Detect which cell encompasses the target text, then output its [X, Y] center coordinate. 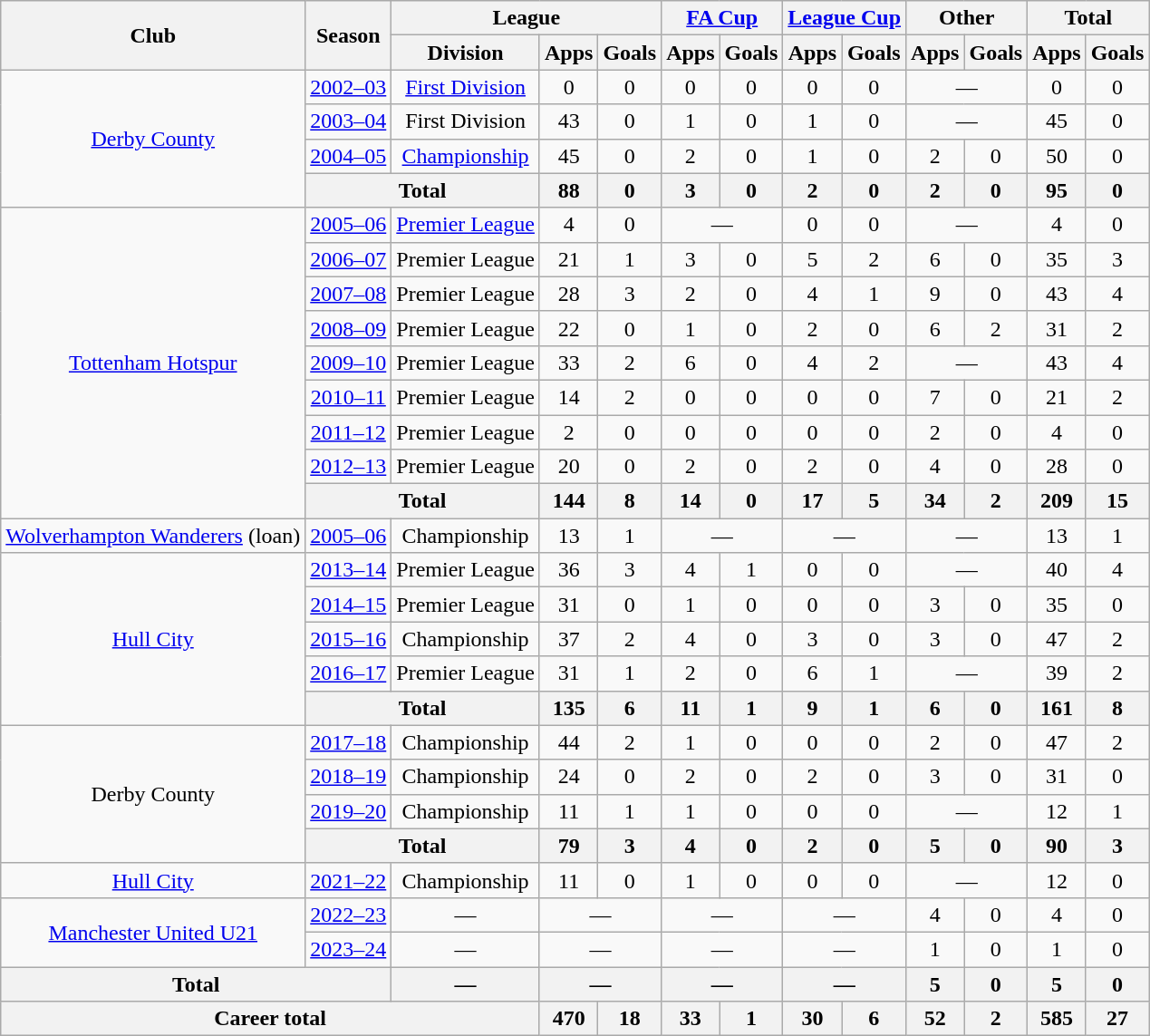
18 [630, 1019]
161 [1057, 708]
2022–23 [348, 915]
40 [1057, 570]
League [527, 18]
2014–15 [348, 605]
79 [568, 846]
2006–07 [348, 259]
2002–03 [348, 87]
Tottenham Hotspur [153, 363]
2012–13 [348, 467]
88 [568, 190]
52 [935, 1019]
135 [568, 708]
2007–08 [348, 294]
Club [153, 35]
2019–20 [348, 811]
League Cup [845, 18]
15 [1117, 501]
2009–10 [348, 363]
2018–19 [348, 777]
2010–11 [348, 397]
Wolverhampton Wanderers (loan) [153, 536]
144 [568, 501]
36 [568, 570]
22 [568, 328]
17 [812, 501]
2008–09 [348, 328]
2023–24 [348, 949]
Division [466, 53]
2004–05 [348, 156]
Other [967, 18]
FA Cup [722, 18]
2011–12 [348, 432]
2017–18 [348, 742]
39 [1057, 673]
20 [568, 467]
44 [568, 742]
90 [1057, 846]
37 [568, 639]
470 [568, 1019]
2021–22 [348, 880]
7 [935, 397]
24 [568, 777]
27 [1117, 1019]
50 [1057, 156]
209 [1057, 501]
Manchester United U21 [153, 932]
30 [812, 1019]
2003–04 [348, 121]
Career total [270, 1019]
2016–17 [348, 673]
Season [348, 35]
34 [935, 501]
95 [1057, 190]
2013–14 [348, 570]
585 [1057, 1019]
2015–16 [348, 639]
